Output the (X, Y) coordinate of the center of the cell containing the given text.  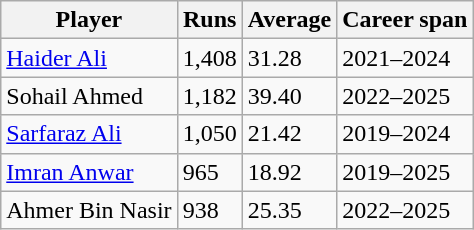
1,182 (210, 96)
21.42 (290, 134)
2019–2024 (405, 134)
938 (210, 210)
Sarfaraz Ali (89, 134)
2021–2024 (405, 58)
Career span (405, 20)
31.28 (290, 58)
Ahmer Bin Nasir (89, 210)
39.40 (290, 96)
1,050 (210, 134)
1,408 (210, 58)
Average (290, 20)
Runs (210, 20)
2019–2025 (405, 172)
965 (210, 172)
Sohail Ahmed (89, 96)
25.35 (290, 210)
18.92 (290, 172)
Haider Ali (89, 58)
Player (89, 20)
Imran Anwar (89, 172)
